Scan for the cell matching the given text and deliver its (x, y) coordinate at center. 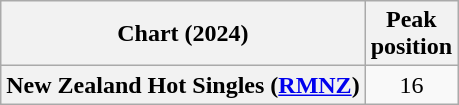
Chart (2024) (183, 34)
16 (411, 85)
New Zealand Hot Singles (RMNZ) (183, 85)
Peakposition (411, 34)
